Provide the [x, y] coordinate of the cell's center where the given text is located.  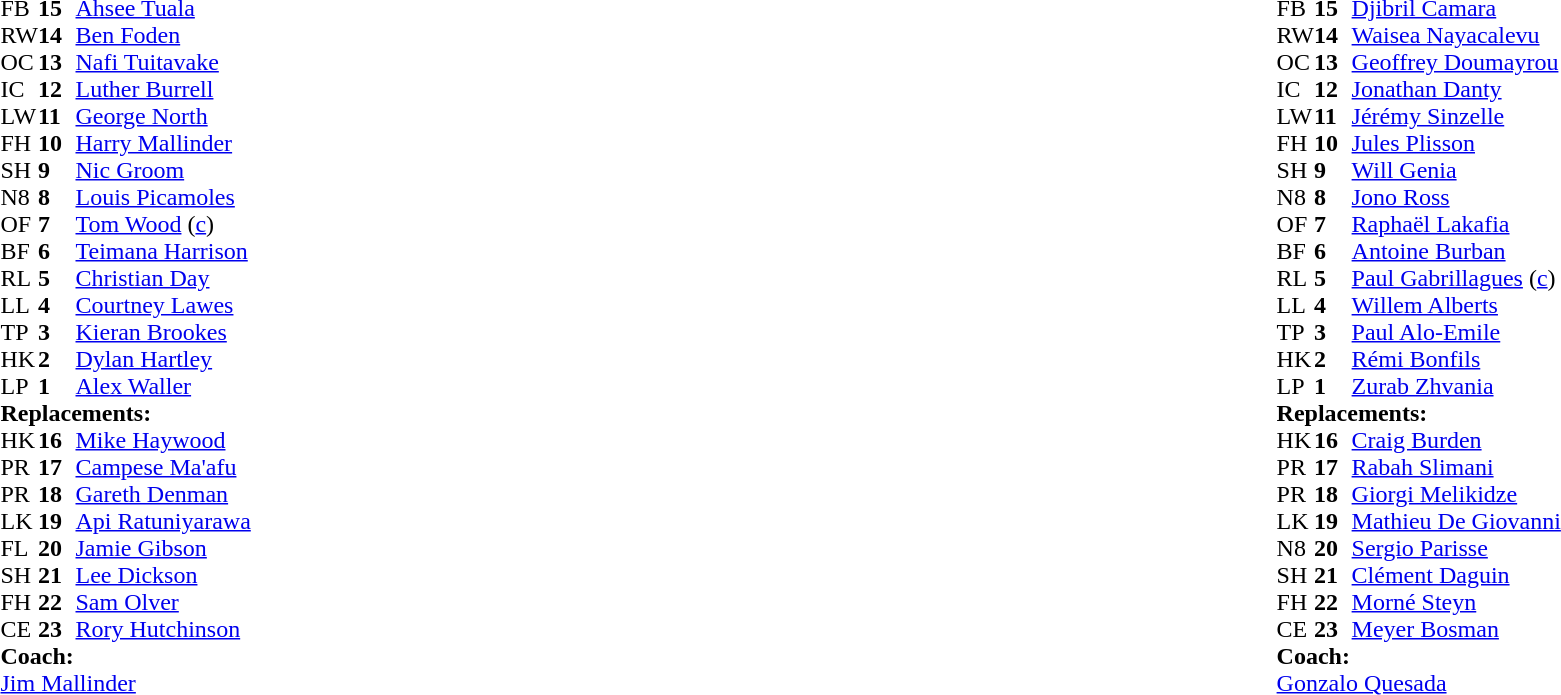
Morné Steyn [1456, 602]
Zurab Zhvania [1456, 386]
Teimana Harrison [164, 252]
Jonathan Danty [1456, 90]
Raphaël Lakafia [1456, 224]
Jono Ross [1456, 198]
Rabah Slimani [1456, 468]
Paul Alo-Emile [1456, 332]
Mike Haywood [164, 440]
Antoine Burban [1456, 252]
Christian Day [164, 278]
Luther Burrell [164, 90]
Tom Wood (c) [164, 224]
Waisea Nayacalevu [1456, 36]
Louis Picamoles [164, 198]
Rory Hutchinson [164, 630]
Craig Burden [1456, 440]
Nic Groom [164, 170]
George North [164, 116]
Will Genia [1456, 170]
Jérémy Sinzelle [1456, 116]
Rémi Bonfils [1456, 360]
Jules Plisson [1456, 144]
Sergio Parisse [1456, 548]
Geoffrey Doumayrou [1456, 62]
Paul Gabrillagues (c) [1456, 278]
Mathieu De Giovanni [1456, 522]
Dylan Hartley [164, 360]
Willem Alberts [1456, 306]
Gareth Denman [164, 494]
Lee Dickson [164, 576]
Kieran Brookes [164, 332]
Meyer Bosman [1456, 630]
Campese Ma'afu [164, 468]
Clément Daguin [1456, 576]
Courtney Lawes [164, 306]
Sam Olver [164, 602]
Harry Mallinder [164, 144]
Jamie Gibson [164, 548]
Nafi Tuitavake [164, 62]
Api Ratuniyarawa [164, 522]
Giorgi Melikidze [1456, 494]
Alex Waller [164, 386]
FL [19, 548]
Ben Foden [164, 36]
